Locate the cell with the specified text and output its (X, Y) center coordinate. 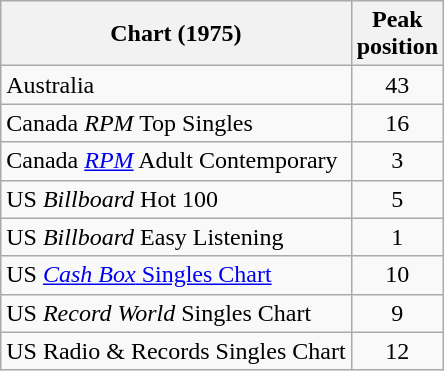
US Billboard Easy Listening (176, 237)
9 (397, 313)
5 (397, 199)
1 (397, 237)
Canada RPM Top Singles (176, 123)
US Radio & Records Singles Chart (176, 351)
Australia (176, 85)
Chart (1975) (176, 34)
US Record World Singles Chart (176, 313)
16 (397, 123)
43 (397, 85)
12 (397, 351)
Canada RPM Adult Contemporary (176, 161)
3 (397, 161)
10 (397, 275)
US Billboard Hot 100 (176, 199)
Peakposition (397, 34)
US Cash Box Singles Chart (176, 275)
